Capture the cell that displays the provided text and extract its [X, Y] central coordinate. 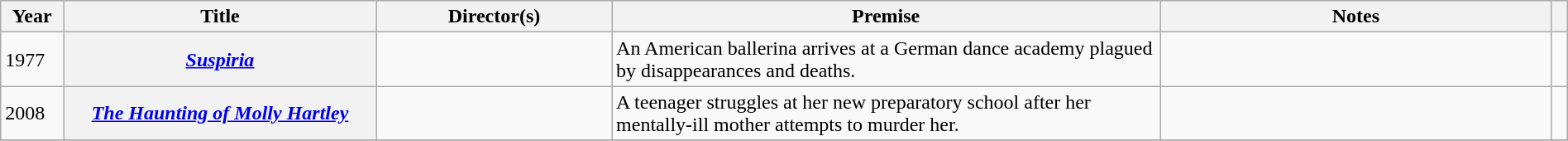
Notes [1356, 17]
A teenager struggles at her new preparatory school after her mentally-ill mother attempts to murder her. [887, 113]
Premise [887, 17]
An American ballerina arrives at a German dance academy plagued by disappearances and deaths. [887, 60]
Director(s) [494, 17]
Title [220, 17]
Year [32, 17]
The Haunting of Molly Hartley [220, 113]
2008 [32, 113]
Suspiria [220, 60]
1977 [32, 60]
